Locate the cell with the specified text and output its (X, Y) center coordinate. 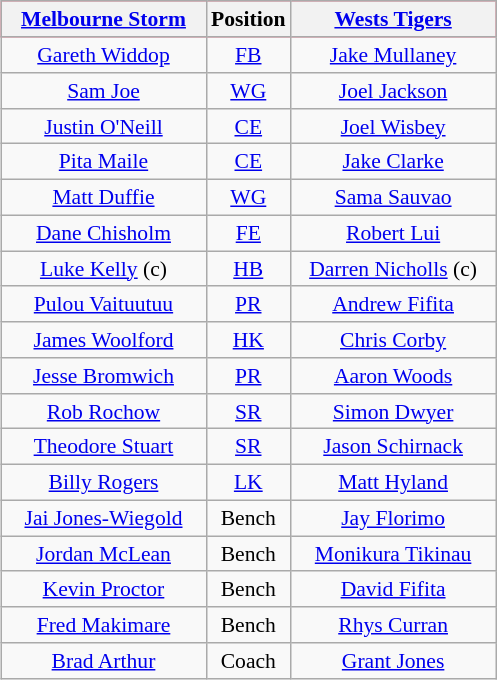
Matt Duffie (104, 197)
Brad Arthur (104, 661)
Gareth Widdop (104, 55)
Joel Jackson (394, 91)
Billy Rogers (104, 482)
Melbourne Storm (104, 19)
Monikura Tikinau (394, 554)
Jake Mullaney (394, 55)
David Fifita (394, 589)
Dane Chisholm (104, 233)
Pulou Vaituutuu (104, 304)
Wests Tigers (394, 19)
Jay Florimo (394, 518)
Position (248, 19)
Jai Jones-Wiegold (104, 518)
Theodore Stuart (104, 447)
Justin O'Neill (104, 126)
Jake Clarke (394, 162)
Simon Dwyer (394, 411)
Sama Sauvao (394, 197)
Jason Schirnack (394, 447)
Andrew Fifita (394, 304)
Kevin Proctor (104, 589)
Sam Joe (104, 91)
LK (248, 482)
James Woolford (104, 340)
Robert Lui (394, 233)
Matt Hyland (394, 482)
Rhys Curran (394, 625)
Grant Jones (394, 661)
HB (248, 269)
Luke Kelly (c) (104, 269)
Pita Maile (104, 162)
Chris Corby (394, 340)
Aaron Woods (394, 376)
Fred Makimare (104, 625)
Darren Nicholls (c) (394, 269)
Jordan McLean (104, 554)
FB (248, 55)
Joel Wisbey (394, 126)
Jesse Bromwich (104, 376)
Coach (248, 661)
HK (248, 340)
FE (248, 233)
Rob Rochow (104, 411)
